Provide the [X, Y] coordinate of the cell's center where the given text is located.  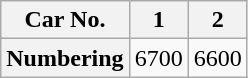
6700 [158, 58]
Numbering [65, 58]
Car No. [65, 20]
1 [158, 20]
6600 [218, 58]
2 [218, 20]
